Return (x, y) of the center of cell containing provided text 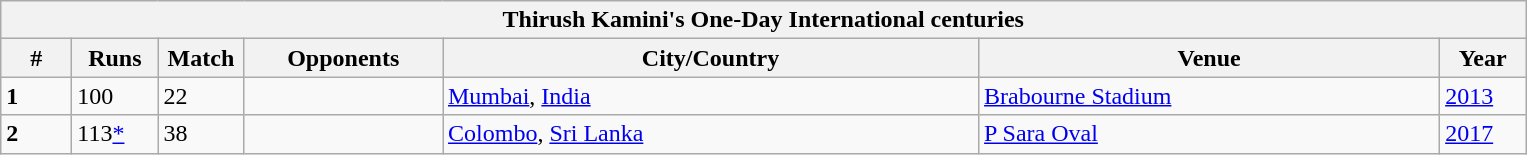
2 (36, 134)
38 (201, 134)
Match (201, 58)
Opponents (344, 58)
Thirush Kamini's One-Day International centuries (764, 20)
Colombo, Sri Lanka (710, 134)
Mumbai, India (710, 96)
2013 (1483, 96)
1 (36, 96)
Brabourne Stadium (1210, 96)
22 (201, 96)
Venue (1210, 58)
City/Country (710, 58)
Year (1483, 58)
# (36, 58)
Runs (115, 58)
113* (115, 134)
P Sara Oval (1210, 134)
100 (115, 96)
2017 (1483, 134)
